Output the (x, y) coordinate of the center of the cell containing the given text.  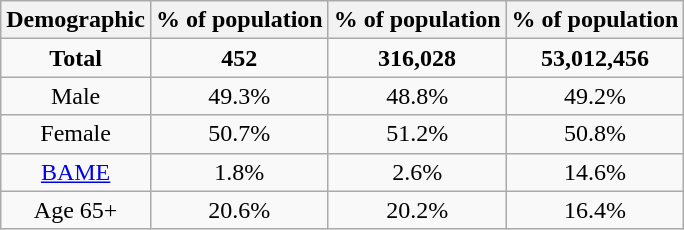
Total (76, 58)
51.2% (417, 134)
316,028 (417, 58)
50.8% (595, 134)
14.6% (595, 172)
BAME (76, 172)
Male (76, 96)
53,012,456 (595, 58)
452 (239, 58)
50.7% (239, 134)
49.3% (239, 96)
49.2% (595, 96)
1.8% (239, 172)
48.8% (417, 96)
20.2% (417, 210)
16.4% (595, 210)
Demographic (76, 20)
Female (76, 134)
Age 65+ (76, 210)
2.6% (417, 172)
20.6% (239, 210)
